Return the [X, Y] coordinate for the center point of the cell that contains the specified text.  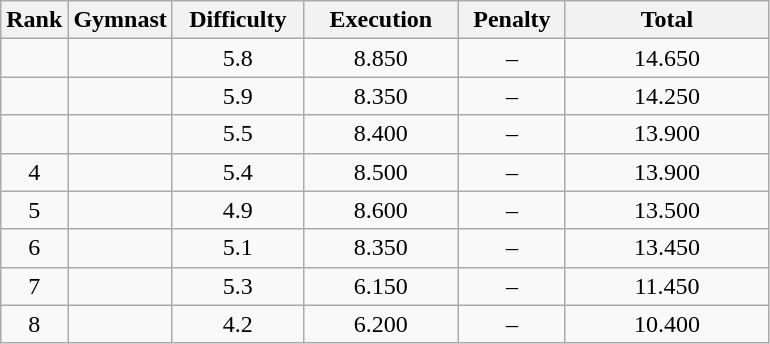
13.450 [666, 248]
8.600 [380, 210]
Penalty [512, 20]
13.500 [666, 210]
6.200 [380, 324]
8 [34, 324]
5.5 [238, 134]
6 [34, 248]
14.650 [666, 58]
5.1 [238, 248]
5.4 [238, 172]
5.3 [238, 286]
Rank [34, 20]
Gymnast [120, 20]
5.9 [238, 96]
Execution [380, 20]
8.400 [380, 134]
4.2 [238, 324]
6.150 [380, 286]
8.500 [380, 172]
8.850 [380, 58]
10.400 [666, 324]
5.8 [238, 58]
5 [34, 210]
11.450 [666, 286]
Total [666, 20]
4.9 [238, 210]
4 [34, 172]
14.250 [666, 96]
7 [34, 286]
Difficulty [238, 20]
